Detect which cell encompasses the target text, then output its [X, Y] center coordinate. 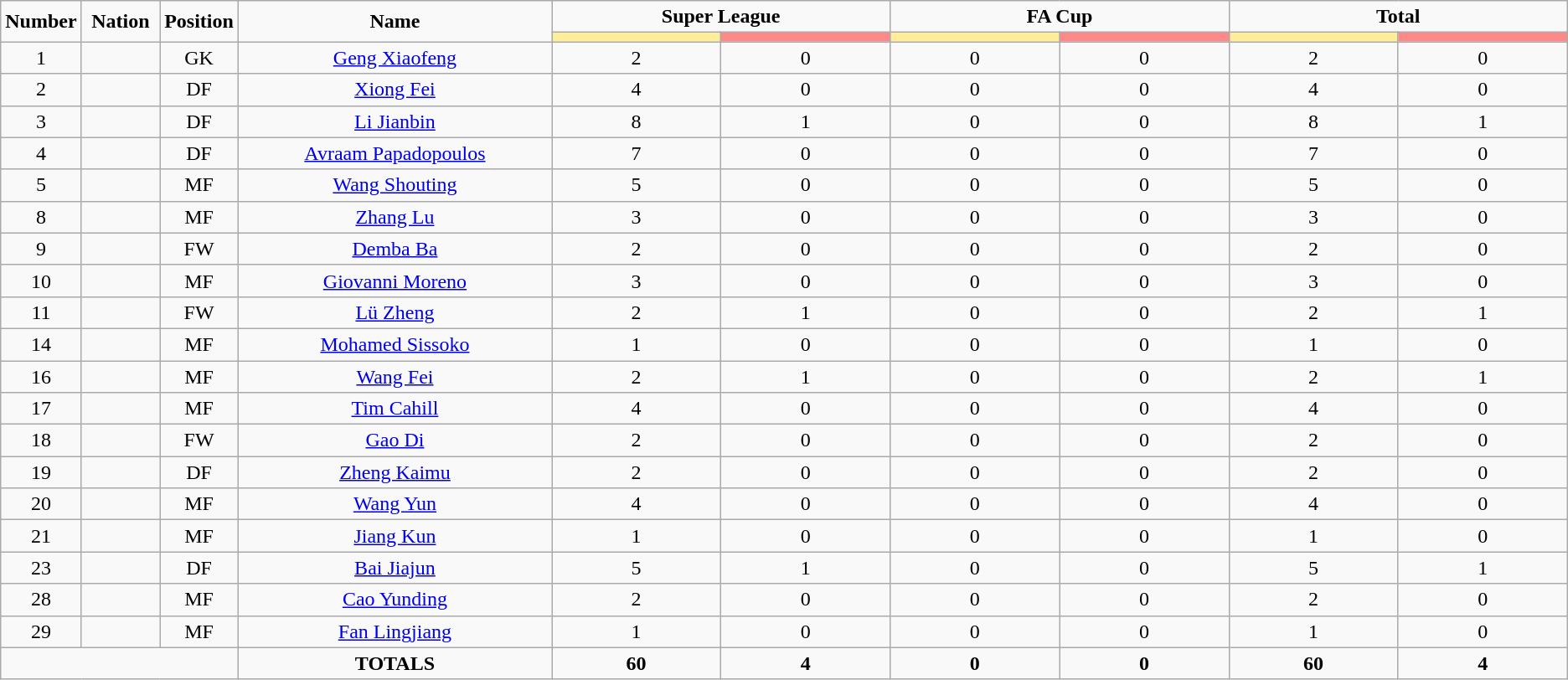
Avraam Papadopoulos [395, 153]
16 [41, 376]
Giovanni Moreno [395, 281]
17 [41, 409]
Lü Zheng [395, 312]
TOTALS [395, 663]
Jiang Kun [395, 536]
20 [41, 504]
Xiong Fei [395, 90]
14 [41, 344]
Demba Ba [395, 249]
GK [199, 58]
Mohamed Sissoko [395, 344]
FA Cup [1060, 17]
Tim Cahill [395, 409]
9 [41, 249]
Number [41, 22]
Wang Shouting [395, 185]
Wang Fei [395, 376]
Fan Lingjiang [395, 631]
Gao Di [395, 440]
Bai Jiajun [395, 568]
Geng Xiaofeng [395, 58]
23 [41, 568]
28 [41, 600]
Cao Yunding [395, 600]
Li Jianbin [395, 121]
Super League [720, 17]
11 [41, 312]
Name [395, 22]
Zheng Kaimu [395, 472]
Total [1398, 17]
21 [41, 536]
Nation [121, 22]
10 [41, 281]
Position [199, 22]
29 [41, 631]
18 [41, 440]
19 [41, 472]
Wang Yun [395, 504]
Zhang Lu [395, 217]
